Output the (x, y) coordinate of the center of the cell containing the given text.  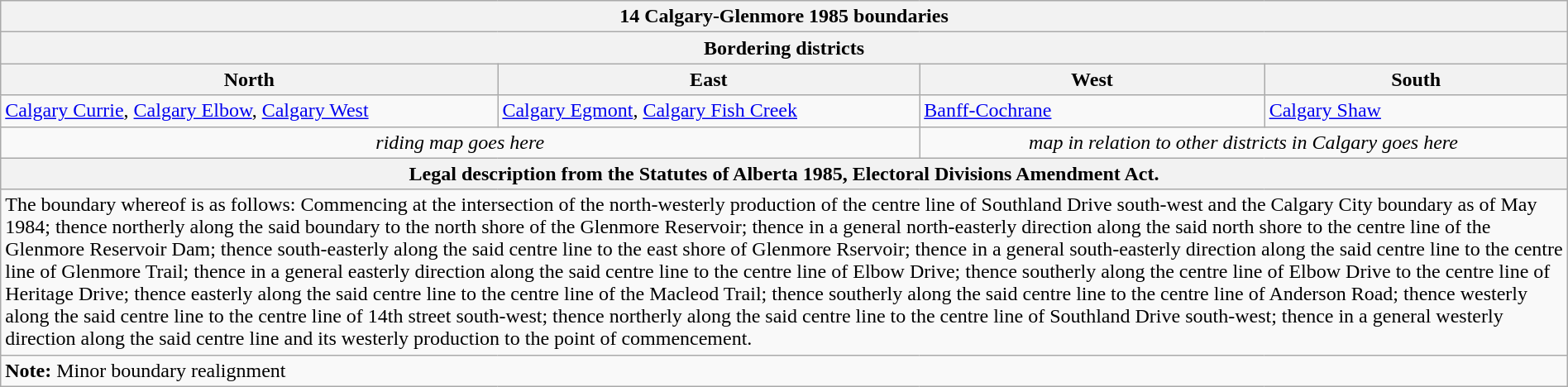
Bordering districts (784, 48)
North (250, 79)
Calgary Currie, Calgary Elbow, Calgary West (250, 111)
East (709, 79)
riding map goes here (460, 142)
Calgary Egmont, Calgary Fish Creek (709, 111)
Banff-Cochrane (1092, 111)
Note: Minor boundary realignment (784, 370)
Calgary Shaw (1416, 111)
West (1092, 79)
14 Calgary-Glenmore 1985 boundaries (784, 17)
map in relation to other districts in Calgary goes here (1244, 142)
Legal description from the Statutes of Alberta 1985, Electoral Divisions Amendment Act. (784, 174)
South (1416, 79)
